Find where the given text appears and provide that cell's center as [X, Y] coordinate. 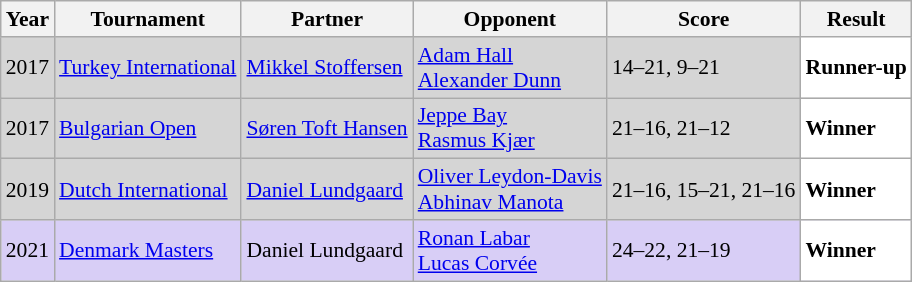
Opponent [510, 19]
Partner [326, 19]
Runner-up [856, 68]
Jeppe Bay Rasmus Kjær [510, 128]
Turkey International [148, 68]
21–16, 15–21, 21–16 [704, 190]
2019 [28, 190]
14–21, 9–21 [704, 68]
Score [704, 19]
Tournament [148, 19]
2021 [28, 250]
Mikkel Stoffersen [326, 68]
Year [28, 19]
Adam Hall Alexander Dunn [510, 68]
Denmark Masters [148, 250]
Bulgarian Open [148, 128]
Søren Toft Hansen [326, 128]
21–16, 21–12 [704, 128]
Oliver Leydon-Davis Abhinav Manota [510, 190]
Dutch International [148, 190]
Ronan Labar Lucas Corvée [510, 250]
24–22, 21–19 [704, 250]
Result [856, 19]
